Identify which cell holds the provided text, then report its (X, Y) central coordinate. 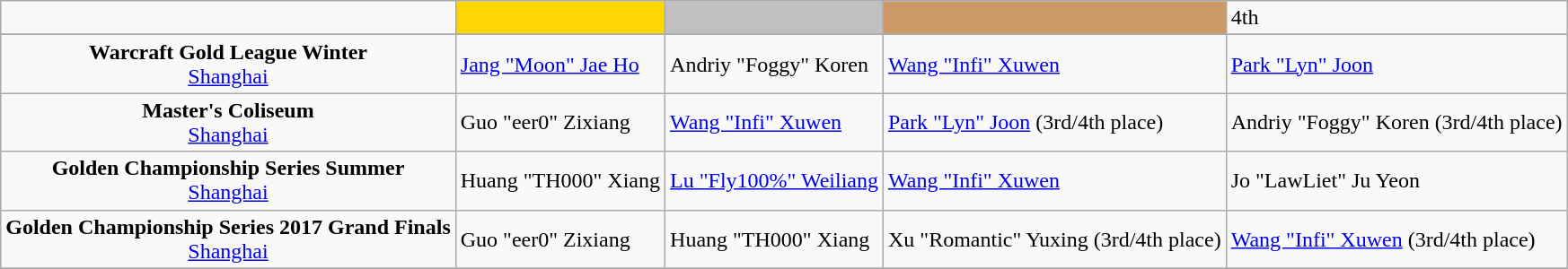
Andriy "Foggy" Koren (774, 65)
Jo "LawLiet" Ju Yeon (1396, 181)
4th (1396, 18)
Golden Championship Series Summer Shanghai (228, 181)
Golden Championship Series 2017 Grand Finals Shanghai (228, 239)
Park "Lyn" Joon (1396, 65)
Wang "Infi" Xuwen (3rd/4th place) (1396, 239)
Andriy "Foggy" Koren (3rd/4th place) (1396, 122)
Park "Lyn" Joon (3rd/4th place) (1054, 122)
Master's Coliseum Shanghai (228, 122)
Jang "Moon" Jae Ho (560, 65)
Warcraft Gold League Winter Shanghai (228, 65)
Lu "Fly100%" Weiliang (774, 181)
Xu "Romantic" Yuxing (3rd/4th place) (1054, 239)
